Provide the [x, y] coordinate of the cell's center where the given text is located.  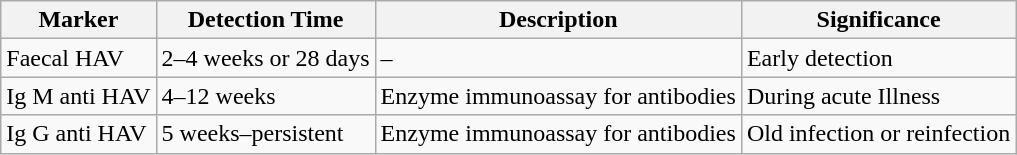
4–12 weeks [266, 96]
During acute Illness [878, 96]
Ig G anti HAV [78, 134]
Early detection [878, 58]
Faecal HAV [78, 58]
– [558, 58]
Marker [78, 20]
Description [558, 20]
Ig M anti HAV [78, 96]
Old infection or reinfection [878, 134]
Significance [878, 20]
5 weeks–persistent [266, 134]
2–4 weeks or 28 days [266, 58]
Detection Time [266, 20]
